Pinpoint the cell where the given text exists, returning its [x, y] midpoint coordinate. 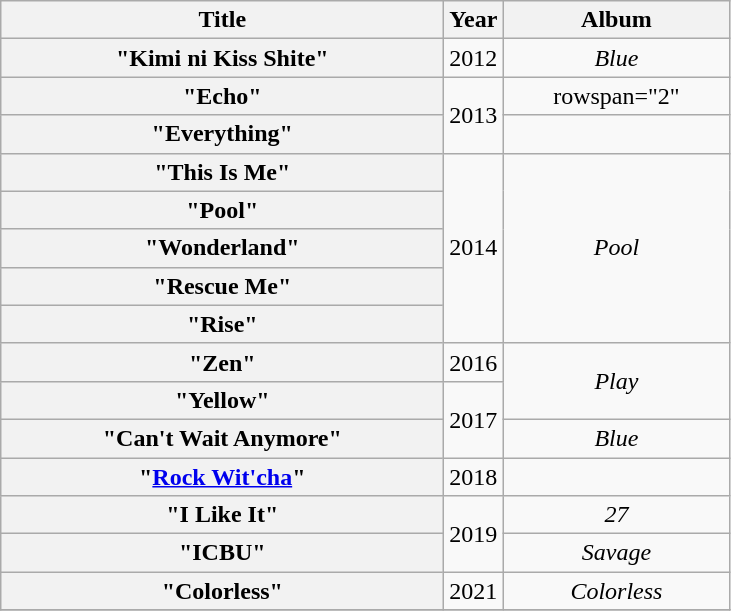
"Rise" [222, 324]
"ICBU" [222, 553]
"Kimi ni Kiss Shite" [222, 58]
Year [474, 20]
2019 [474, 534]
Savage [616, 553]
Pool [616, 248]
2018 [474, 477]
"Zen" [222, 362]
"Rescue Me" [222, 286]
Play [616, 381]
"Can't Wait Anymore" [222, 438]
27 [616, 515]
2014 [474, 248]
"Rock Wit'cha" [222, 477]
"Echo" [222, 96]
2017 [474, 419]
2016 [474, 362]
"Everything" [222, 134]
Album [616, 20]
2021 [474, 591]
Colorless [616, 591]
"Wonderland" [222, 248]
Title [222, 20]
2012 [474, 58]
"This Is Me" [222, 172]
rowspan="2" [616, 96]
"Colorless" [222, 591]
2013 [474, 115]
"I Like It" [222, 515]
"Pool" [222, 210]
"Yellow" [222, 400]
